Find where the given text appears and provide that cell's center as [X, Y] coordinate. 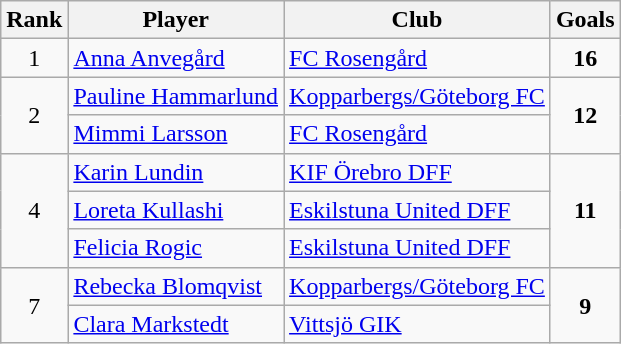
KIF Örebro DFF [418, 172]
Mimmi Larsson [176, 134]
2 [34, 115]
Player [176, 20]
12 [585, 115]
11 [585, 210]
Vittsjö GIK [418, 324]
Felicia Rogic [176, 248]
Anna Anvegård [176, 58]
4 [34, 210]
Pauline Hammarlund [176, 96]
Rebecka Blomqvist [176, 286]
9 [585, 305]
Goals [585, 20]
1 [34, 58]
Loreta Kullashi [176, 210]
Clara Markstedt [176, 324]
Club [418, 20]
Karin Lundin [176, 172]
16 [585, 58]
7 [34, 305]
Rank [34, 20]
